Output the (x, y) coordinate of the center of the cell containing the given text.  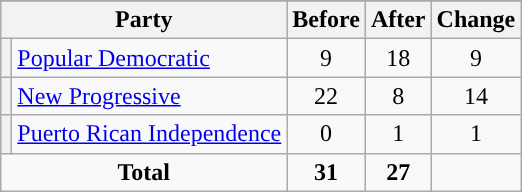
Popular Democratic (150, 58)
Total (144, 172)
0 (326, 134)
8 (398, 96)
Party (144, 20)
Before (326, 20)
18 (398, 58)
New Progressive (150, 96)
After (398, 20)
22 (326, 96)
Change (476, 20)
Puerto Rican Independence (150, 134)
27 (398, 172)
31 (326, 172)
14 (476, 96)
